Output the (x, y) coordinate of the center of the cell containing the given text.  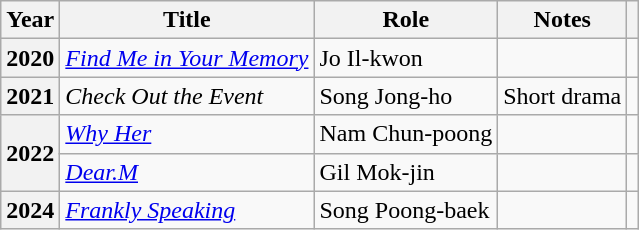
Song Poong-baek (406, 210)
Gil Mok-jin (406, 172)
2021 (30, 96)
Song Jong-ho (406, 96)
Check Out the Event (187, 96)
Short drama (562, 96)
Nam Chun-poong (406, 134)
Dear.M (187, 172)
Find Me in Your Memory (187, 58)
Title (187, 20)
Jo Il-kwon (406, 58)
2020 (30, 58)
Year (30, 20)
Role (406, 20)
Why Her (187, 134)
Notes (562, 20)
2024 (30, 210)
Frankly Speaking (187, 210)
2022 (30, 153)
